Return [X, Y] of the center of cell containing provided text 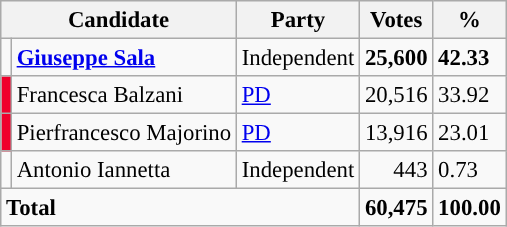
60,475 [396, 208]
23.01 [470, 133]
42.33 [470, 58]
100.00 [470, 208]
Antonio Iannetta [124, 170]
0.73 [470, 170]
Francesca Balzani [124, 95]
Total [180, 208]
13,916 [396, 133]
Party [298, 20]
Votes [396, 20]
% [470, 20]
20,516 [396, 95]
Giuseppe Sala [124, 58]
443 [396, 170]
Candidate [119, 20]
Pierfrancesco Majorino [124, 133]
33.92 [470, 95]
25,600 [396, 58]
